Return the [x, y] coordinate for the center point of the cell that contains the specified text.  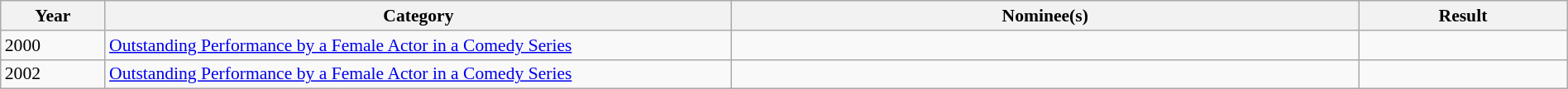
Result [1464, 16]
Year [53, 16]
2002 [53, 74]
Category [418, 16]
Nominee(s) [1045, 16]
2000 [53, 45]
